Determine the [X, Y] coordinate at the center of the cell enclosing the given text.  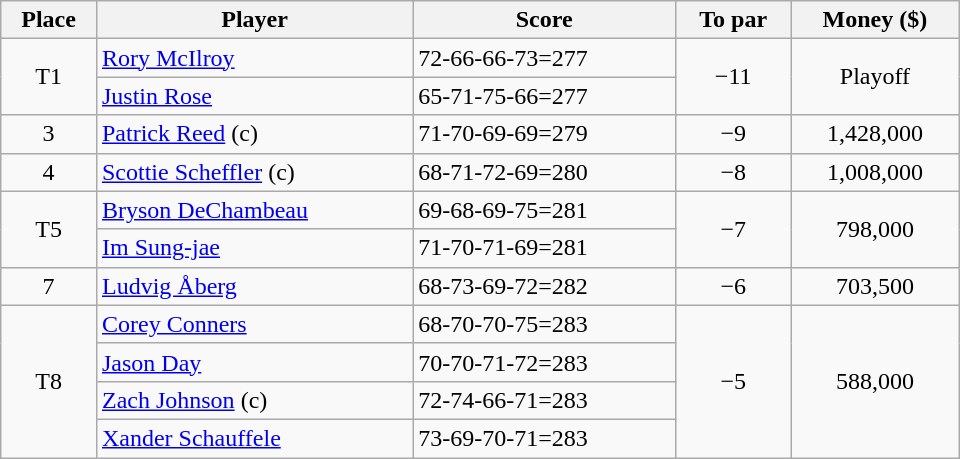
70-70-71-72=283 [544, 362]
Money ($) [876, 20]
Scottie Scheffler (c) [254, 172]
588,000 [876, 381]
−9 [734, 134]
703,500 [876, 286]
3 [49, 134]
Justin Rose [254, 96]
72-66-66-73=277 [544, 58]
68-70-70-75=283 [544, 324]
73-69-70-71=283 [544, 438]
798,000 [876, 229]
1,008,000 [876, 172]
Rory McIlroy [254, 58]
7 [49, 286]
Corey Conners [254, 324]
Place [49, 20]
−5 [734, 381]
71-70-71-69=281 [544, 248]
To par [734, 20]
Patrick Reed (c) [254, 134]
Player [254, 20]
T8 [49, 381]
Jason Day [254, 362]
−11 [734, 77]
T5 [49, 229]
Im Sung-jae [254, 248]
Bryson DeChambeau [254, 210]
65-71-75-66=277 [544, 96]
68-73-69-72=282 [544, 286]
68-71-72-69=280 [544, 172]
Zach Johnson (c) [254, 400]
4 [49, 172]
69-68-69-75=281 [544, 210]
Xander Schauffele [254, 438]
−6 [734, 286]
−7 [734, 229]
Ludvig Åberg [254, 286]
Score [544, 20]
−8 [734, 172]
T1 [49, 77]
Playoff [876, 77]
1,428,000 [876, 134]
71-70-69-69=279 [544, 134]
72-74-66-71=283 [544, 400]
